Provide the (x, y) coordinate of the cell's center where the given text is located.  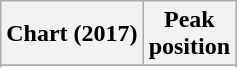
Peak position (189, 34)
Chart (2017) (72, 34)
